For the text-containing cell, return its midpoint in [x, y] coordinate format. 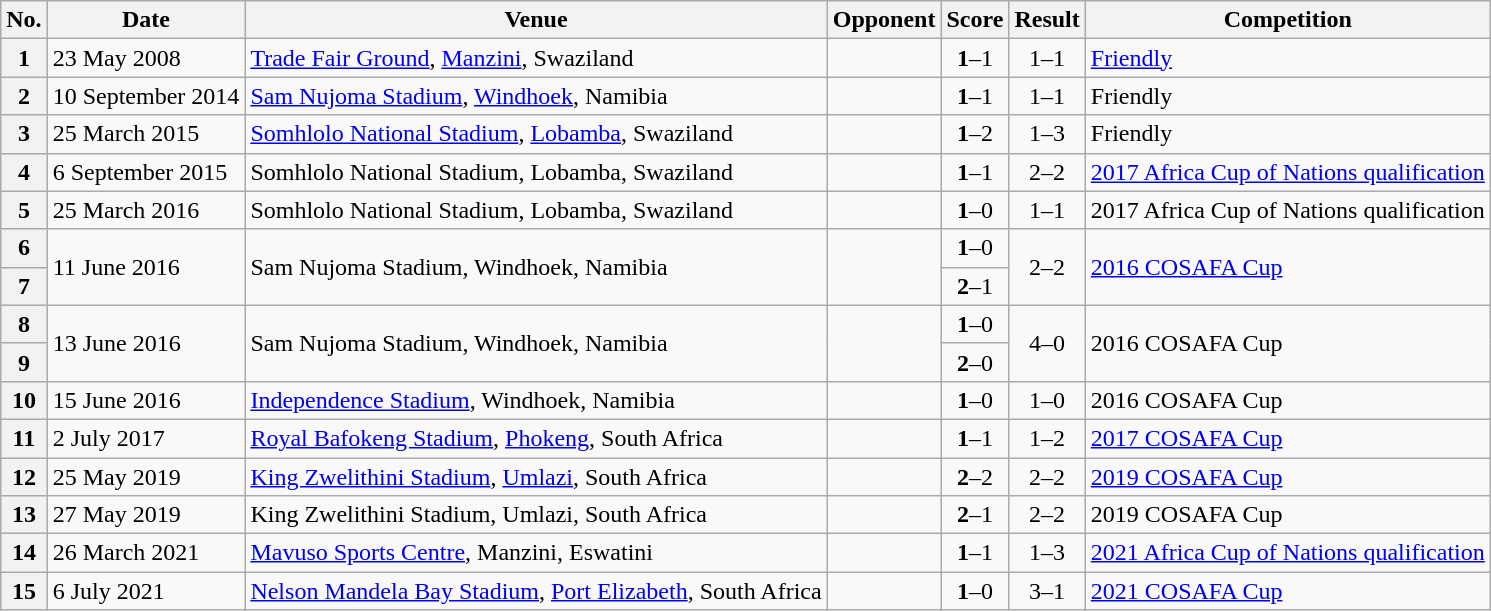
10 [24, 400]
6 [24, 248]
6 September 2015 [146, 172]
12 [24, 477]
5 [24, 210]
26 March 2021 [146, 553]
11 [24, 438]
No. [24, 20]
Opponent [884, 20]
1 [24, 58]
2 [24, 96]
2–0 [975, 362]
Trade Fair Ground, Manzini, Swaziland [536, 58]
27 May 2019 [146, 515]
4–0 [1047, 343]
9 [24, 362]
2021 COSAFA Cup [1288, 591]
Venue [536, 20]
Royal Bafokeng Stadium, Phokeng, South Africa [536, 438]
Date [146, 20]
8 [24, 324]
13 June 2016 [146, 343]
14 [24, 553]
2 July 2017 [146, 438]
15 June 2016 [146, 400]
Mavuso Sports Centre, Manzini, Eswatini [536, 553]
4 [24, 172]
13 [24, 515]
10 September 2014 [146, 96]
3 [24, 134]
Score [975, 20]
15 [24, 591]
25 March 2015 [146, 134]
Independence Stadium, Windhoek, Namibia [536, 400]
7 [24, 286]
23 May 2008 [146, 58]
2017 COSAFA Cup [1288, 438]
6 July 2021 [146, 591]
25 March 2016 [146, 210]
2021 Africa Cup of Nations qualification [1288, 553]
Nelson Mandela Bay Stadium, Port Elizabeth, South Africa [536, 591]
25 May 2019 [146, 477]
Competition [1288, 20]
3–1 [1047, 591]
11 June 2016 [146, 267]
Result [1047, 20]
